Output the [x, y] coordinate of the center of the cell containing the given text.  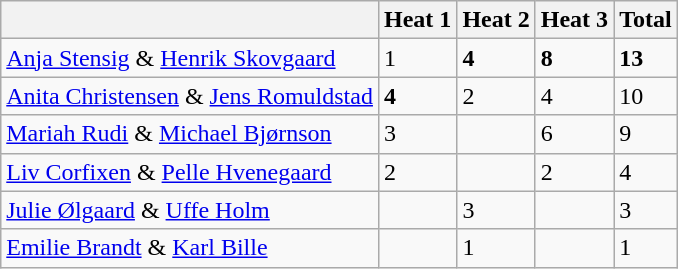
Heat 2 [496, 20]
Emilie Brandt & Karl Bille [190, 248]
8 [574, 58]
Anja Stensig & Henrik Skovgaard [190, 58]
Heat 3 [574, 20]
6 [574, 134]
9 [646, 134]
Liv Corfixen & Pelle Hvenegaard [190, 172]
Total [646, 20]
Julie Ølgaard & Uffe Holm [190, 210]
Heat 1 [417, 20]
13 [646, 58]
Mariah Rudi & Michael Bjørnson [190, 134]
Anita Christensen & Jens Romuldstad [190, 96]
10 [646, 96]
